Search for the cell housing the specified text and yield its (x, y) center coordinate. 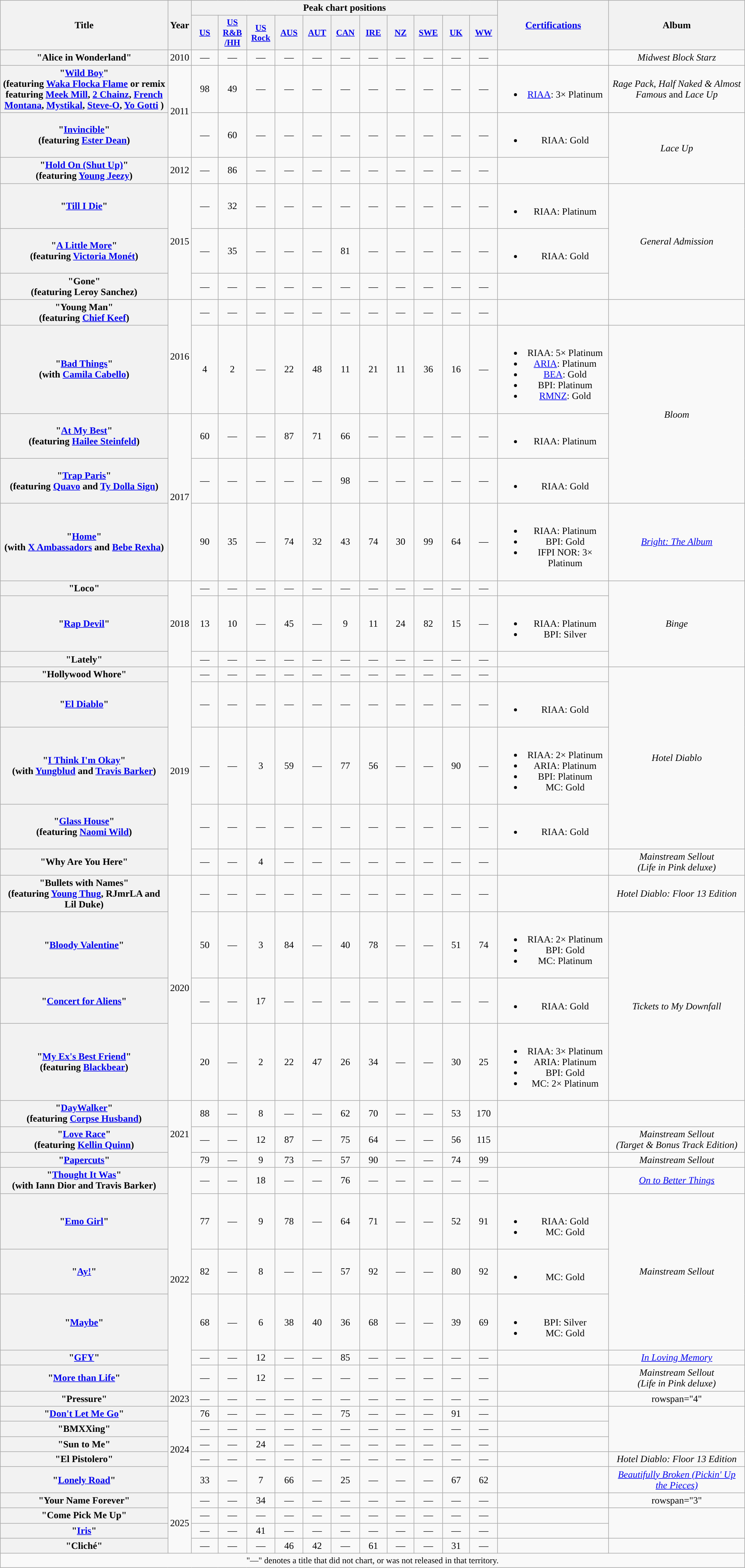
86 (232, 170)
"Lonely Road" (84, 1480)
52 (456, 1221)
18 (261, 1180)
79 (205, 1160)
Mainstream Sellout(Target & Bonus Track Edition) (677, 1140)
"Bad Things"(with Camila Cabello) (84, 370)
61 (373, 1546)
2010 (180, 57)
38 (289, 1322)
"Trap Paris"(featuring Quavo and Ty Dolla Sign) (84, 481)
"Till I Die" (84, 206)
On to Better Things (677, 1180)
39 (456, 1322)
RIAA: PlatinumBPI: GoldIFPI NOR: 3× Platinum (553, 542)
"Cliché" (84, 1546)
7 (261, 1480)
59 (289, 766)
81 (345, 251)
42 (317, 1546)
WW (484, 33)
"DayWalker"(featuring Corpse Husband) (84, 1113)
"A Little More"(featuring Victoria Monét) (84, 251)
2022 (180, 1279)
2025 (180, 1523)
Year (180, 25)
16 (456, 370)
2019 (180, 771)
Bright: The Album (677, 542)
"Ay!" (84, 1272)
17 (261, 1001)
45 (289, 624)
"BMXXing" (84, 1429)
10 (232, 624)
"El Pistolero" (84, 1459)
Title (84, 25)
13 (205, 624)
"Wild Boy"(featuring Waka Flocka Flame or remix featuring Meek Mill, 2 Chainz, French Montana, Mystikal, Steve-O, Yo Gotti ) (84, 89)
"El Diablo" (84, 704)
88 (205, 1113)
"Young Man"(featuring Chief Keef) (84, 312)
2018 (180, 624)
"Lately" (84, 659)
RIAA: 2× PlatinumBPI: GoldMC: Platinum (553, 945)
USR&B/HH (232, 33)
In Loving Memory (677, 1357)
IRE (373, 33)
49 (232, 89)
Peak chart positions (345, 8)
2021 (180, 1134)
RIAA: 3× Platinum (553, 89)
2016 (180, 356)
46 (289, 1546)
Binge (677, 624)
2023 (180, 1399)
NZ (401, 33)
CAN (345, 33)
"My Ex's Best Friend"(featuring Blackbear) (84, 1062)
2011 (180, 111)
"Come Pick Me Up" (84, 1515)
"Hollywood Whore" (84, 674)
15 (456, 624)
RIAA: PlatinumBPI: Silver (553, 624)
RIAA: 3× PlatinumARIA: PlatinumBPI: GoldMC: 2× Platinum (553, 1062)
43 (345, 542)
BPI: SilverMC: Gold (553, 1322)
AUT (317, 33)
RIAA: 5× PlatinumARIA: PlatinumBEA: GoldBPI: PlatinumRMNZ: Gold (553, 370)
"Home"(with X Ambassadors and Bebe Rexha) (84, 542)
rowspan="4" (677, 1399)
"Sun to Me" (84, 1444)
2012 (180, 170)
20 (205, 1062)
80 (456, 1272)
50 (205, 945)
US (205, 33)
Bloom (677, 414)
"Don't Let Me Go" (84, 1414)
"Rap Devil" (84, 624)
MC: Gold (553, 1272)
"At My Best"(featuring Hailee Steinfeld) (84, 436)
"Invincible"(featuring Ester Dean) (84, 135)
2015 (180, 241)
"Love Race"(featuring Kellin Quinn) (84, 1140)
33 (205, 1480)
6 (261, 1322)
"Gone"(featuring Leroy Sanchez) (84, 287)
Rage Pack, Half Naked & Almost Famous and Lace Up (677, 89)
2017 (180, 497)
73 (289, 1160)
48 (317, 370)
"Alice in Wonderland" (84, 57)
"Bullets with Names"(featuring Young Thug, RJmrLA and Lil Duke) (84, 893)
85 (345, 1357)
"Concert for Aliens" (84, 1001)
RIAA: 2× PlatinumARIA: PlatinumBPI: PlatinumMC: Gold (553, 766)
Certifications (553, 25)
"GFY" (84, 1357)
General Admission (677, 241)
Beautifully Broken (Pickin' Up the Pieces) (677, 1480)
"Hold On (Shut Up)"(featuring Young Jeezy) (84, 170)
115 (484, 1140)
"Why Are You Here" (84, 862)
41 (261, 1531)
26 (345, 1062)
"Your Name Forever" (84, 1500)
Lace Up (677, 148)
"Papercuts" (84, 1160)
"Loco" (84, 588)
"More than Life" (84, 1378)
2024 (180, 1449)
31 (456, 1546)
"Bloody Valentine" (84, 945)
SWE (428, 33)
84 (289, 945)
2020 (180, 988)
21 (373, 370)
"Emo Girl" (84, 1221)
170 (484, 1113)
"I Think I'm Okay"(with Yungblud and Travis Barker) (84, 766)
67 (456, 1480)
"Pressure" (84, 1399)
USRock (261, 33)
Album (677, 25)
"Iris" (84, 1531)
Tickets to My Downfall (677, 1006)
47 (317, 1062)
"—" denotes a title that did not chart, or was not released in that territory. (372, 1560)
69 (484, 1322)
Midwest Block Starz (677, 57)
rowspan="3" (677, 1500)
UK (456, 33)
53 (456, 1113)
AUS (289, 33)
"Glass House"(featuring Naomi Wild) (84, 827)
RIAA: GoldMC: Gold (553, 1221)
51 (456, 945)
Hotel Diablo (677, 758)
"Thought It Was"(with Iann Dior and Travis Barker) (84, 1180)
"Maybe" (84, 1322)
70 (373, 1113)
